Output the [X, Y] coordinate of the center of the cell containing the given text.  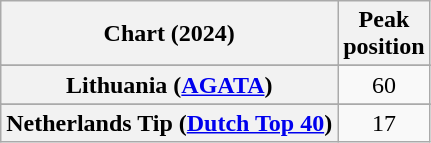
60 [384, 85]
Peakposition [384, 34]
Lithuania (AGATA) [170, 85]
Netherlands Tip (Dutch Top 40) [170, 123]
Chart (2024) [170, 34]
17 [384, 123]
